For the text-containing cell, return its midpoint in (x, y) coordinate format. 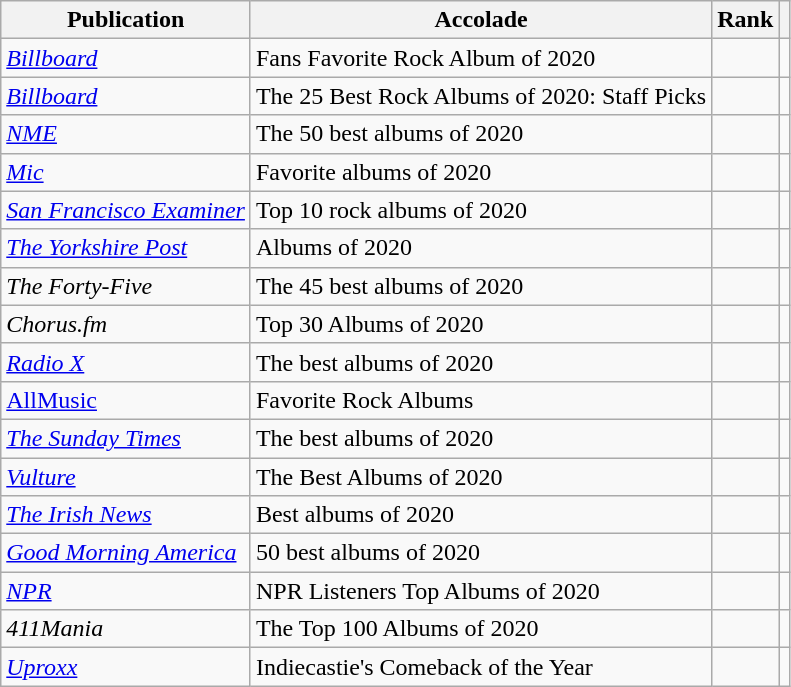
The Sunday Times (126, 438)
Favorite Rock Albums (480, 400)
Top 10 rock albums of 2020 (480, 210)
Top 30 Albums of 2020 (480, 324)
The Best Albums of 2020 (480, 477)
Mic (126, 172)
The Forty-Five (126, 286)
NPR Listeners Top Albums of 2020 (480, 591)
Accolade (480, 20)
NME (126, 134)
Indiecastie's Comeback of the Year (480, 667)
The Irish News (126, 515)
San Francisco Examiner (126, 210)
Favorite albums of 2020 (480, 172)
The Top 100 Albums of 2020 (480, 629)
AllMusic (126, 400)
Fans Favorite Rock Album of 2020 (480, 58)
The 45 best albums of 2020 (480, 286)
The 50 best albums of 2020 (480, 134)
411Mania (126, 629)
Vulture (126, 477)
Publication (126, 20)
Good Morning America (126, 553)
Best albums of 2020 (480, 515)
NPR (126, 591)
Albums of 2020 (480, 248)
Chorus.fm (126, 324)
Uproxx (126, 667)
Rank (746, 20)
50 best albums of 2020 (480, 553)
Radio X (126, 362)
The 25 Best Rock Albums of 2020: Staff Picks (480, 96)
The Yorkshire Post (126, 248)
